From the cell containing the given text, extract its center point as [x, y] coordinate. 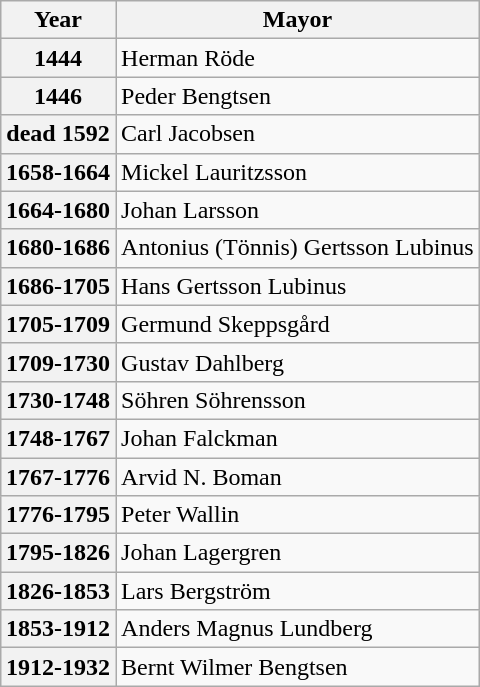
1826-1853 [58, 591]
Johan Larsson [298, 210]
Germund Skeppsgård [298, 324]
1444 [58, 58]
1767-1776 [58, 477]
1658-1664 [58, 172]
1705-1709 [58, 324]
Herman Röde [298, 58]
Year [58, 20]
Johan Lagergren [298, 553]
1795-1826 [58, 553]
Bernt Wilmer Bengtsen [298, 667]
Lars Bergström [298, 591]
1680-1686 [58, 248]
Anders Magnus Lundberg [298, 629]
Antonius (Tönnis) Gertsson Lubinus [298, 248]
Söhren Söhrensson [298, 400]
1709-1730 [58, 362]
1853-1912 [58, 629]
Gustav Dahlberg [298, 362]
Mayor [298, 20]
Peter Wallin [298, 515]
1446 [58, 96]
Hans Gertsson Lubinus [298, 286]
1730-1748 [58, 400]
Mickel Lauritzsson [298, 172]
1686-1705 [58, 286]
dead 1592 [58, 134]
1748-1767 [58, 438]
1664-1680 [58, 210]
1912-1932 [58, 667]
Carl Jacobsen [298, 134]
Peder Bengtsen [298, 96]
Arvid N. Boman [298, 477]
Johan Falckman [298, 438]
1776-1795 [58, 515]
